Capture the cell that displays the provided text and extract its [x, y] central coordinate. 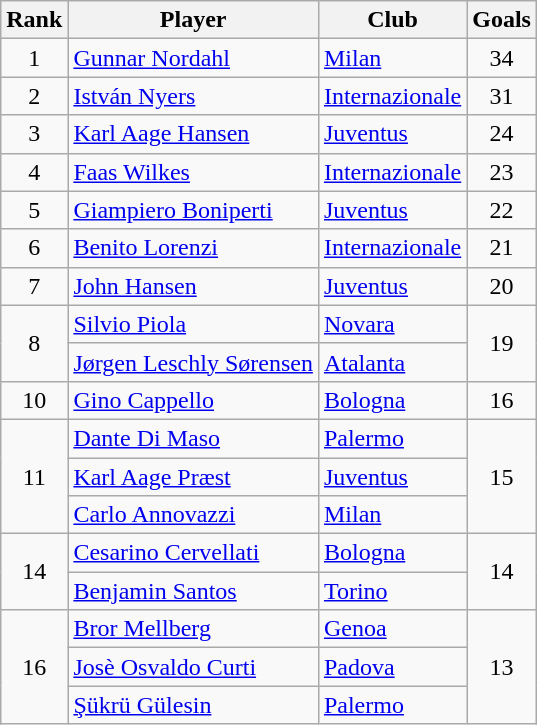
24 [502, 134]
Silvio Piola [194, 324]
Jørgen Leschly Sørensen [194, 362]
Goals [502, 20]
Gunnar Nordahl [194, 58]
8 [34, 343]
Torino [392, 591]
Bror Mellberg [194, 629]
22 [502, 210]
Atalanta [392, 362]
Benito Lorenzi [194, 248]
Karl Aage Hansen [194, 134]
Benjamin Santos [194, 591]
10 [34, 400]
5 [34, 210]
3 [34, 134]
13 [502, 667]
Josè Osvaldo Curti [194, 667]
1 [34, 58]
6 [34, 248]
31 [502, 96]
Giampiero Boniperti [194, 210]
15 [502, 476]
2 [34, 96]
Padova [392, 667]
23 [502, 172]
Rank [34, 20]
István Nyers [194, 96]
Karl Aage Præst [194, 477]
Şükrü Gülesin [194, 705]
Club [392, 20]
Cesarino Cervellati [194, 553]
4 [34, 172]
Faas Wilkes [194, 172]
11 [34, 476]
34 [502, 58]
Novara [392, 324]
Player [194, 20]
Genoa [392, 629]
20 [502, 286]
Dante Di Maso [194, 438]
7 [34, 286]
Gino Cappello [194, 400]
21 [502, 248]
John Hansen [194, 286]
19 [502, 343]
Carlo Annovazzi [194, 515]
